Return [x, y] of the center of cell containing provided text 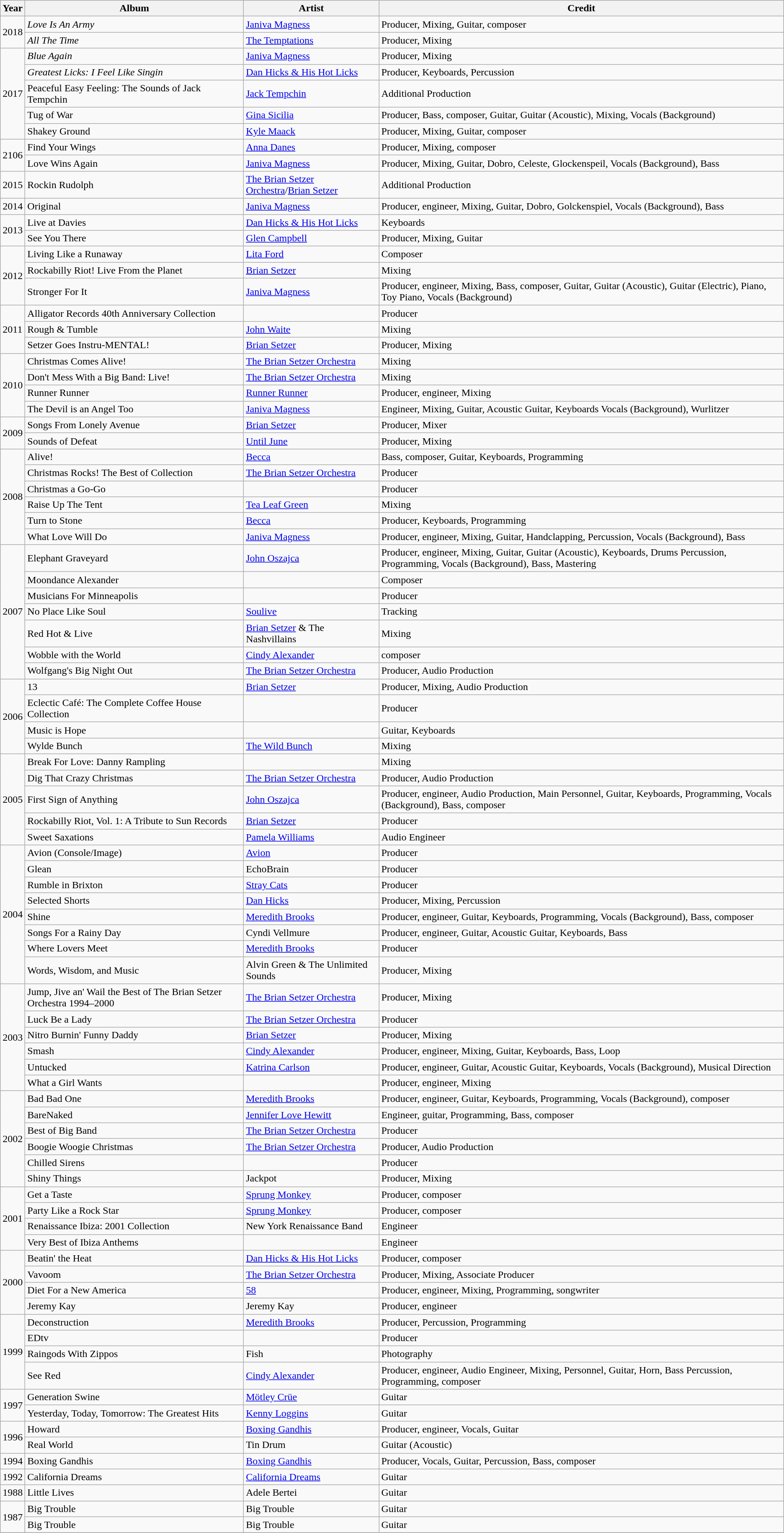
2009 [13, 433]
Nitro Burnin' Funny Daddy [134, 1035]
Jack Tempchin [312, 94]
Glean [134, 869]
Deconstruction [134, 1322]
Anna Danes [312, 147]
2014 [13, 206]
Lita Ford [312, 254]
Vavoom [134, 1274]
Producer, engineer, Mixing, Bass, composer, Guitar, Guitar (Acoustic), Guitar (Electric), Piano, Toy Piano, Vocals (Background) [581, 292]
1992 [13, 1477]
Moondance Alexander [134, 580]
Katrina Carlson [312, 1067]
Glen Campbell [312, 238]
First Sign of Anything [134, 799]
Producer, engineer, Mixing, Guitar, Guitar (Acoustic), Keyboards, Drums Percussion, Programming, Vocals (Background), Bass, Mastering [581, 558]
Producer, Mixing, Guitar [581, 238]
Avion (Console/Image) [134, 853]
Eclectic Café: The Complete Coffee House Collection [134, 708]
Producer, Keyboards, Percussion [581, 72]
Christmas Rocks! The Best of Collection [134, 473]
Avion [312, 853]
Producer, Mixing, Guitar, Dobro, Celeste, Glockenspeil, Vocals (Background), Bass [581, 163]
Brian Setzer & The Nashvillains [312, 633]
Soulive [312, 612]
Stronger For It [134, 292]
Living Like a Runaway [134, 254]
Producer, engineer, Mixing, Guitar, Dobro, Golckenspiel, Vocals (Background), Bass [581, 206]
Wylde Bunch [134, 746]
Sweet Saxations [134, 837]
Beatin' the Heat [134, 1258]
Howard [134, 1429]
Raingods With Zippos [134, 1354]
Stray Cats [312, 885]
Keyboards [581, 222]
Mötley Crüe [312, 1397]
Christmas a Go-Go [134, 489]
2000 [13, 1282]
Rockabilly Riot, Vol. 1: A Tribute to Sun Records [134, 821]
Shakey Ground [134, 131]
EchoBrain [312, 869]
Elephant Graveyard [134, 558]
Tug of War [134, 115]
Cyndi Vellmure [312, 933]
Tea Leaf Green [312, 505]
1997 [13, 1405]
Red Hot & Live [134, 633]
Sounds of Defeat [134, 441]
Musicians For Minneapolis [134, 596]
Songs From Lonely Avenue [134, 425]
Jump, Jive an' Wail the Best of The Brian Setzer Orchestra 1994–2000 [134, 997]
Renaissance Ibiza: 2001 Collection [134, 1226]
Generation Swine [134, 1397]
2011 [13, 329]
Producer, engineer, Guitar, Keyboards, Programming, Vocals (Background), Bass, composer [581, 917]
Boogie Woogie Christmas [134, 1147]
Yesterday, Today, Tomorrow: The Greatest Hits [134, 1413]
Guitar (Acoustic) [581, 1445]
Producer, Mixing, Percussion [581, 901]
Party Like a Rock Star [134, 1210]
Diet For a New America [134, 1290]
Guitar, Keyboards [581, 730]
2010 [13, 385]
Producer, engineer, Guitar, Keyboards, Programming, Vocals (Background), composer [581, 1099]
The Devil is an Angel Too [134, 409]
Artist [312, 8]
Love Wins Again [134, 163]
Producer, engineer, Guitar, Acoustic Guitar, Keyboards, Vocals (Background), Musical Direction [581, 1067]
Alligator Records 40th Anniversary Collection [134, 313]
Raise Up The Tent [134, 505]
Where Lovers Meet [134, 949]
Photography [581, 1354]
All The Time [134, 40]
Producer, engineer, Mixing, Guitar, Keyboards, Bass, Loop [581, 1051]
Producer, engineer, Audio Engineer, Mixing, Personnel, Guitar, Horn, Bass Percussion, Programming, composer [581, 1376]
Luck Be a Lady [134, 1019]
Producer, Mixer [581, 425]
Until June [312, 441]
Credit [581, 8]
1988 [13, 1493]
Alvin Green & The Unlimited Sounds [312, 970]
1996 [13, 1437]
Tin Drum [312, 1445]
Producer, engineer [581, 1306]
Jennifer Love Hewitt [312, 1115]
Greatest Licks: I Feel Like Singin [134, 72]
2006 [13, 716]
Words, Wisdom, and Music [134, 970]
2003 [13, 1037]
Album [134, 8]
Dig That Crazy Christmas [134, 778]
2013 [13, 230]
2017 [13, 94]
Rough & Tumble [134, 329]
Songs For a Rainy Day [134, 933]
Engineer, guitar, Programming, Bass, composer [581, 1115]
Break For Love: Danny Rampling [134, 762]
13 [134, 687]
1994 [13, 1461]
Producer, Mixing, Audio Production [581, 687]
1999 [13, 1352]
Jackpot [312, 1179]
Find Your Wings [134, 147]
Smash [134, 1051]
2004 [13, 915]
Kenny Loggins [312, 1413]
Rockin Rudolph [134, 184]
Little Lives [134, 1493]
Producer, Bass, composer, Guitar, Guitar (Acoustic), Mixing, Vocals (Background) [581, 115]
Setzer Goes Instru-MENTAL! [134, 345]
Bass, composer, Guitar, Keyboards, Programming [581, 457]
EDtv [134, 1338]
Producer, Mixing, Associate Producer [581, 1274]
Christmas Comes Alive! [134, 361]
58 [312, 1290]
Producer, engineer, Mixing, Programming, songwriter [581, 1290]
Rumble in Brixton [134, 885]
Bad Bad One [134, 1099]
Producer, Vocals, Guitar, Percussion, Bass, composer [581, 1461]
No Place Like Soul [134, 612]
The Brian Setzer Orchestra/Brian Setzer [312, 184]
Producer, Percussion, Programming [581, 1322]
Pamela Williams [312, 837]
2018 [13, 32]
John Waite [312, 329]
2015 [13, 184]
Producer, Keyboards, Programming [581, 521]
Selected Shorts [134, 901]
Wolfgang's Big Night Out [134, 671]
See You There [134, 238]
Get a Taste [134, 1194]
See Red [134, 1376]
Producer, engineer, Audio Production, Main Personnel, Guitar, Keyboards, Programming, Vocals (Background), Bass, composer [581, 799]
Dan Hicks [312, 901]
Music is Hope [134, 730]
Love Is An Army [134, 24]
BareNaked [134, 1115]
What a Girl Wants [134, 1083]
Peaceful Easy Feeling: The Sounds of Jack Tempchin [134, 94]
Gina Sicilia [312, 115]
2007 [13, 612]
The Temptations [312, 40]
Wobble with the World [134, 655]
2001 [13, 1218]
Very Best of Ibiza Anthems [134, 1242]
Best of Big Band [134, 1131]
Blue Again [134, 56]
2008 [13, 496]
Producer, engineer, Guitar, Acoustic Guitar, Keyboards, Bass [581, 933]
Don't Mess With a Big Band: Live! [134, 377]
Live at Davies [134, 222]
Producer, Mixing, composer [581, 147]
What Love Will Do [134, 537]
Tracking [581, 612]
Real World [134, 1445]
Untucked [134, 1067]
Year [13, 8]
Rockabilly Riot! Live From the Planet [134, 270]
Shine [134, 917]
Engineer, Mixing, Guitar, Acoustic Guitar, Keyboards Vocals (Background), Wurlitzer [581, 409]
1987 [13, 1517]
Shiny Things [134, 1179]
2106 [13, 155]
Producer, engineer, Vocals, Guitar [581, 1429]
Fish [312, 1354]
The Wild Bunch [312, 746]
Turn to Stone [134, 521]
Producer, engineer, Mixing, Guitar, Handclapping, Percussion, Vocals (Background), Bass [581, 537]
Kyle Maack [312, 131]
2002 [13, 1139]
New York Renaissance Band [312, 1226]
2012 [13, 276]
Chilled Sirens [134, 1163]
Audio Engineer [581, 837]
Alive! [134, 457]
Adele Bertei [312, 1493]
2005 [13, 799]
composer [581, 655]
Original [134, 206]
